Detect which cell encompasses the target text, then output its (x, y) center coordinate. 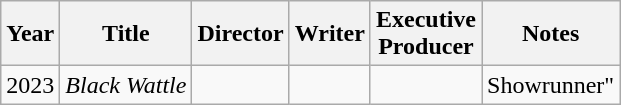
Director (240, 34)
Showrunner" (551, 85)
Title (126, 34)
Notes (551, 34)
Year (30, 34)
2023 (30, 85)
Writer (330, 34)
ExecutiveProducer (426, 34)
Black Wattle (126, 85)
